Return the [X, Y] coordinate for the center point of the cell that contains the specified text.  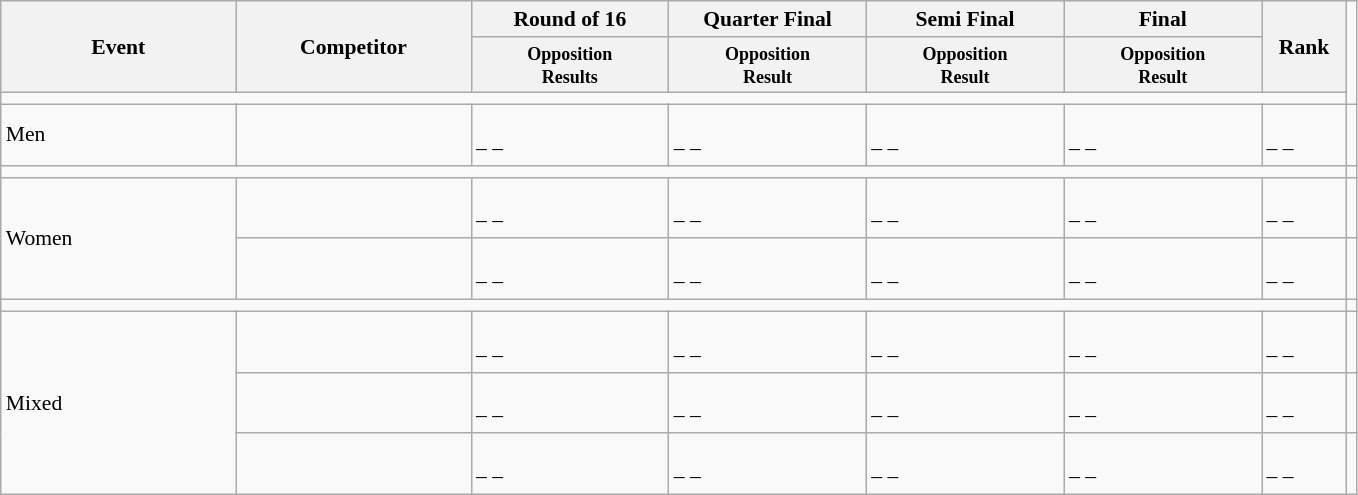
Men [118, 136]
Quarter Final [768, 19]
Competitor [354, 47]
Final [1163, 19]
Women [118, 238]
Event [118, 47]
Mixed [118, 402]
Rank [1304, 47]
Round of 16 [570, 19]
Semi Final [965, 19]
OppositionResults [570, 65]
